Return the (x, y) coordinate for the center point of the cell that contains the specified text.  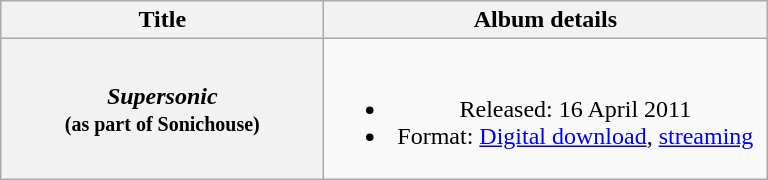
Released: 16 April 2011Format: Digital download, streaming (546, 109)
Album details (546, 20)
Supersonic(as part of Sonichouse) (162, 109)
Title (162, 20)
